Output the (x, y) coordinate of the center of the cell containing the given text.  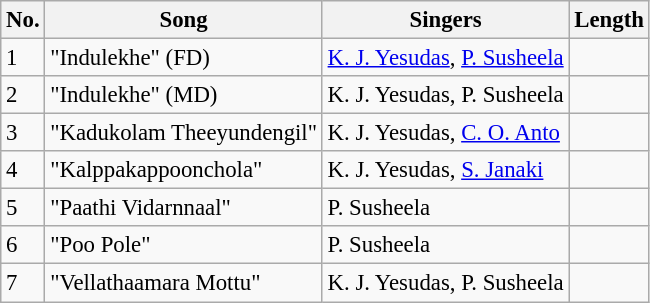
"Paathi Vidarnnaal" (184, 208)
5 (23, 208)
K. J. Yesudas, C. O. Anto (446, 133)
"Kalppakappoonchola" (184, 170)
"Indulekhe" (MD) (184, 95)
K. J. Yesudas, S. Janaki (446, 170)
Song (184, 20)
"Indulekhe" (FD) (184, 58)
"Kadukolam Theeyundengil" (184, 133)
3 (23, 133)
No. (23, 20)
"Vellathaamara Mottu" (184, 283)
Length (609, 20)
6 (23, 245)
2 (23, 95)
4 (23, 170)
1 (23, 58)
7 (23, 283)
Singers (446, 20)
"Poo Pole" (184, 245)
